Search for the cell housing the specified text and yield its [X, Y] center coordinate. 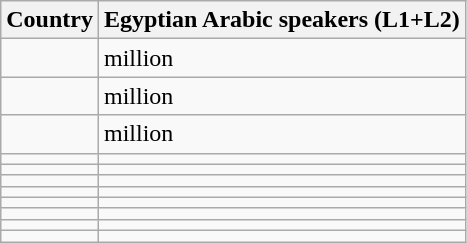
Country [50, 20]
Egyptian Arabic speakers (L1+L2) [282, 20]
